Determine the [x, y] coordinate at the center of the cell enclosing the given text.  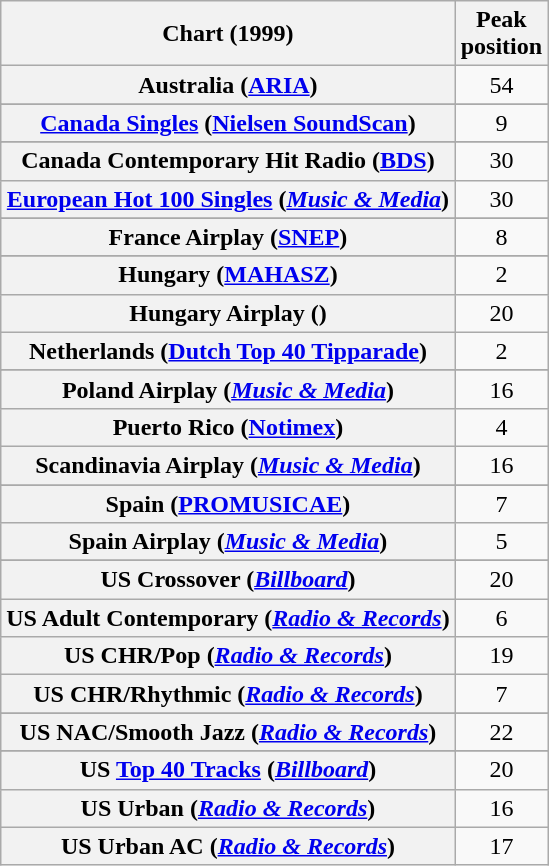
Poland Airplay (Music & Media) [228, 389]
Hungary Airplay () [228, 313]
US Top 40 Tracks (Billboard) [228, 770]
22 [501, 732]
54 [501, 85]
Canada Contemporary Hit Radio (BDS) [228, 161]
European Hot 100 Singles (Music & Media) [228, 199]
US NAC/Smooth Jazz (Radio & Records) [228, 732]
US Crossover (Billboard) [228, 580]
France Airplay (SNEP) [228, 237]
Canada Singles (Nielsen SoundScan) [228, 123]
Australia (ARIA) [228, 85]
9 [501, 123]
Spain (PROMUSICAE) [228, 503]
US CHR/Pop (Radio & Records) [228, 656]
US Urban (Radio & Records) [228, 808]
US CHR/Rhythmic (Radio & Records) [228, 694]
17 [501, 846]
US Adult Contemporary (Radio & Records) [228, 618]
6 [501, 618]
Chart (1999) [228, 34]
US Urban AC (Radio & Records) [228, 846]
Scandinavia Airplay (Music & Media) [228, 465]
Puerto Rico (Notimex) [228, 427]
5 [501, 542]
Peakposition [501, 34]
Hungary (MAHASZ) [228, 275]
19 [501, 656]
4 [501, 427]
Spain Airplay (Music & Media) [228, 542]
Netherlands (Dutch Top 40 Tipparade) [228, 351]
8 [501, 237]
